Provide the (x, y) coordinate of the cell's center where the given text is located.  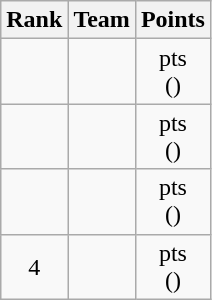
Team (102, 20)
Points (172, 20)
Rank (34, 20)
4 (34, 266)
